Determine the [X, Y] coordinate at the center of the cell enclosing the given text.  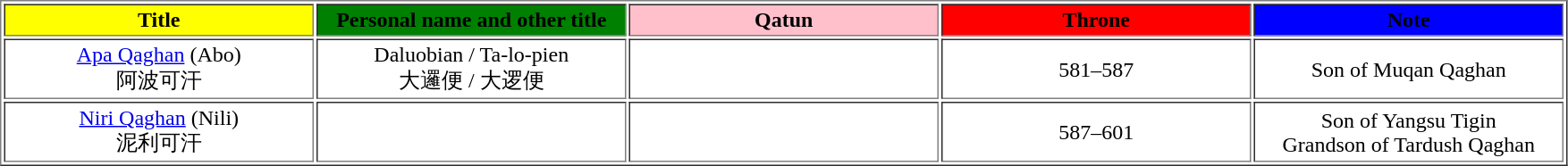
Niri Qaghan (Nili)泥利可汗 [158, 132]
Son of Yangsu TiginGrandson of Tardush Qaghan [1408, 132]
Apa Qaghan (Abo)阿波可汗 [158, 70]
Son of Muqan Qaghan [1408, 70]
Daluobian / Ta-lo-pien大邏便 / 大逻便 [471, 70]
Throne [1096, 20]
587–601 [1096, 132]
581–587 [1096, 70]
Note [1408, 20]
Personal name and other title [471, 20]
Qatun [784, 20]
Title [158, 20]
